Locate the cell with the specified text and output its [x, y] center coordinate. 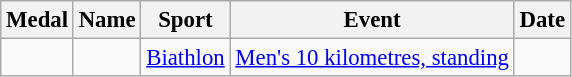
Sport [186, 20]
Men's 10 kilometres, standing [372, 58]
Biathlon [186, 58]
Medal [38, 20]
Name [107, 20]
Date [542, 20]
Event [372, 20]
